Pinpoint the cell where the given text exists, returning its [x, y] midpoint coordinate. 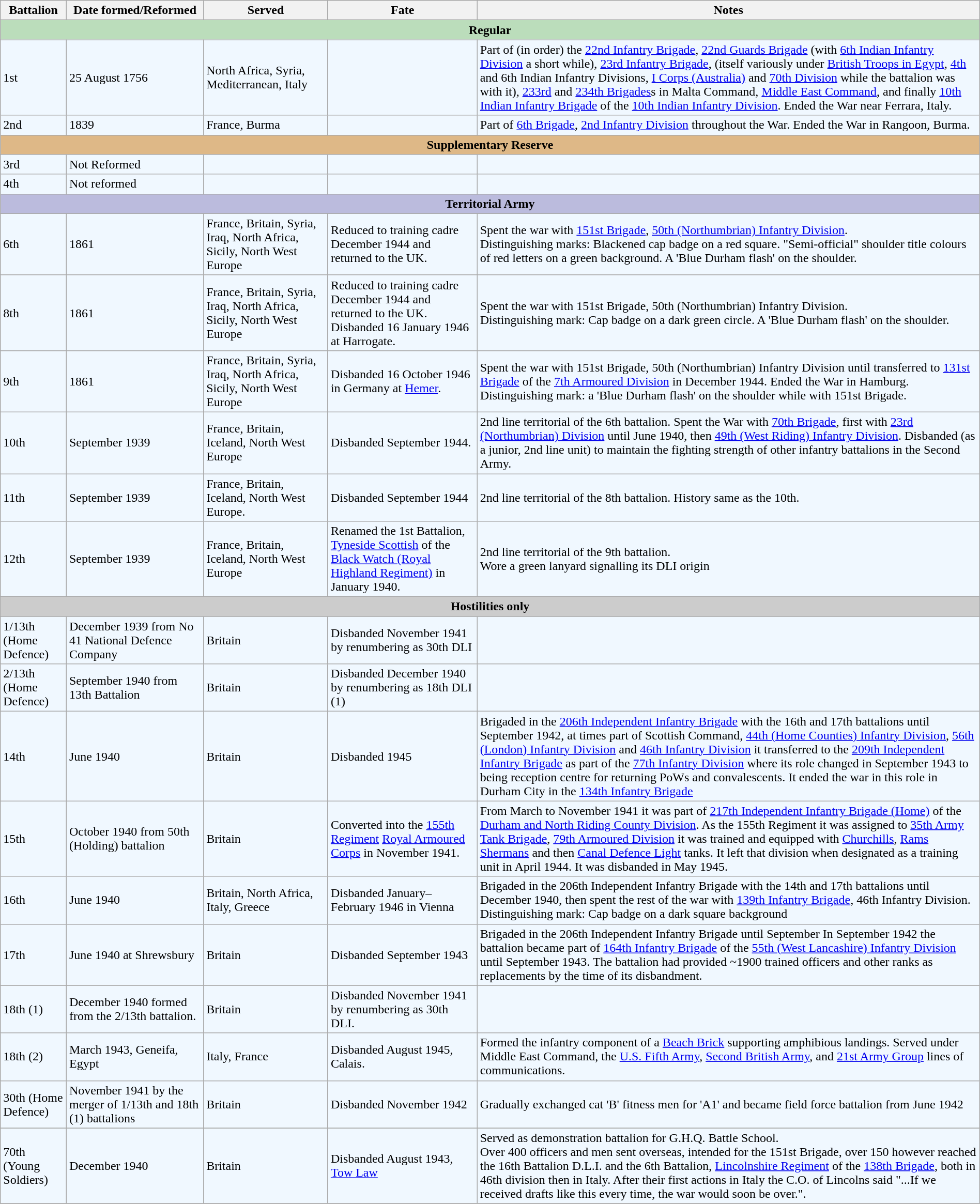
June 1940 at Shrewsbury [134, 955]
Britain, North Africa, Italy, Greece [266, 900]
France, Burma [266, 125]
Not reformed [134, 184]
14th [34, 757]
2/13th (Home Defence) [34, 688]
Disbanded August 1943, Tow Law [402, 1166]
December 1939 from No 41 National Defence Company [134, 640]
November 1941 by the merger of 1/13th and 18th (1) battalions [134, 1104]
Notes [728, 10]
9th [34, 381]
70th (Young Soldiers) [34, 1166]
December 1940 [134, 1166]
October 1940 from 50th (Holding) battalion [134, 839]
Not Reformed [134, 164]
North Africa, Syria, Mediterranean, Italy [266, 78]
15th [34, 839]
Reduced to training cadre December 1944 and returned to the UK. [402, 244]
2nd line territorial of the 8th battalion. History same as the 10th. [728, 497]
6th [34, 244]
2nd [34, 125]
Supplementary Reserve [490, 145]
Gradually exchanged cat 'B' fitness men for 'A1' and became field force battalion from June 1942 [728, 1104]
18th (1) [34, 1009]
Disbanded 1945 [402, 757]
18th (2) [34, 1057]
Hostilities only [490, 607]
11th [34, 497]
Fate [402, 10]
Territorial Army [490, 204]
10th [34, 442]
Part of 6th Brigade, 2nd Infantry Division throughout the War. Ended the War in Rangoon, Burma. [728, 125]
December 1940 formed from the 2/13th battalion. [134, 1009]
8th [34, 313]
25 August 1756 [134, 78]
1839 [134, 125]
Italy, France [266, 1057]
17th [34, 955]
1st [34, 78]
Disbanded September 1944. [402, 442]
30th (Home Defence) [34, 1104]
Disbanded September 1944 [402, 497]
1/13th (Home Defence) [34, 640]
France, Britain, Iceland, North West Europe. [266, 497]
March 1943, Geneifa, Egypt [134, 1057]
Disbanded December 1940 by renumbering as 18th DLI (1) [402, 688]
3rd [34, 164]
Date formed/Reformed [134, 10]
Served [266, 10]
Disbanded January–February 1946 in Vienna [402, 900]
Disbanded 16 October 1946 in Germany at Hemer. [402, 381]
Disbanded September 1943 [402, 955]
Renamed the 1st Battalion, Tyneside Scottish of the Black Watch (Royal Highland Regiment) in January 1940. [402, 559]
16th [34, 900]
4th [34, 184]
Battalion [34, 10]
Regular [490, 30]
Disbanded August 1945, Calais. [402, 1057]
Converted into the 155th Regiment Royal Armoured Corps in November 1941. [402, 839]
Reduced to training cadre December 1944 and returned to the UK. Disbanded 16 January 1946 at Harrogate. [402, 313]
Disbanded November 1941 by renumbering as 30th DLI [402, 640]
Disbanded November 1942 [402, 1104]
Disbanded November 1941 by renumbering as 30th DLI. [402, 1009]
12th [34, 559]
2nd line territorial of the 9th battalion.Wore a green lanyard signalling its DLI origin [728, 559]
September 1940 from 13th Battalion [134, 688]
